Identify which cell holds the provided text, then report its [X, Y] central coordinate. 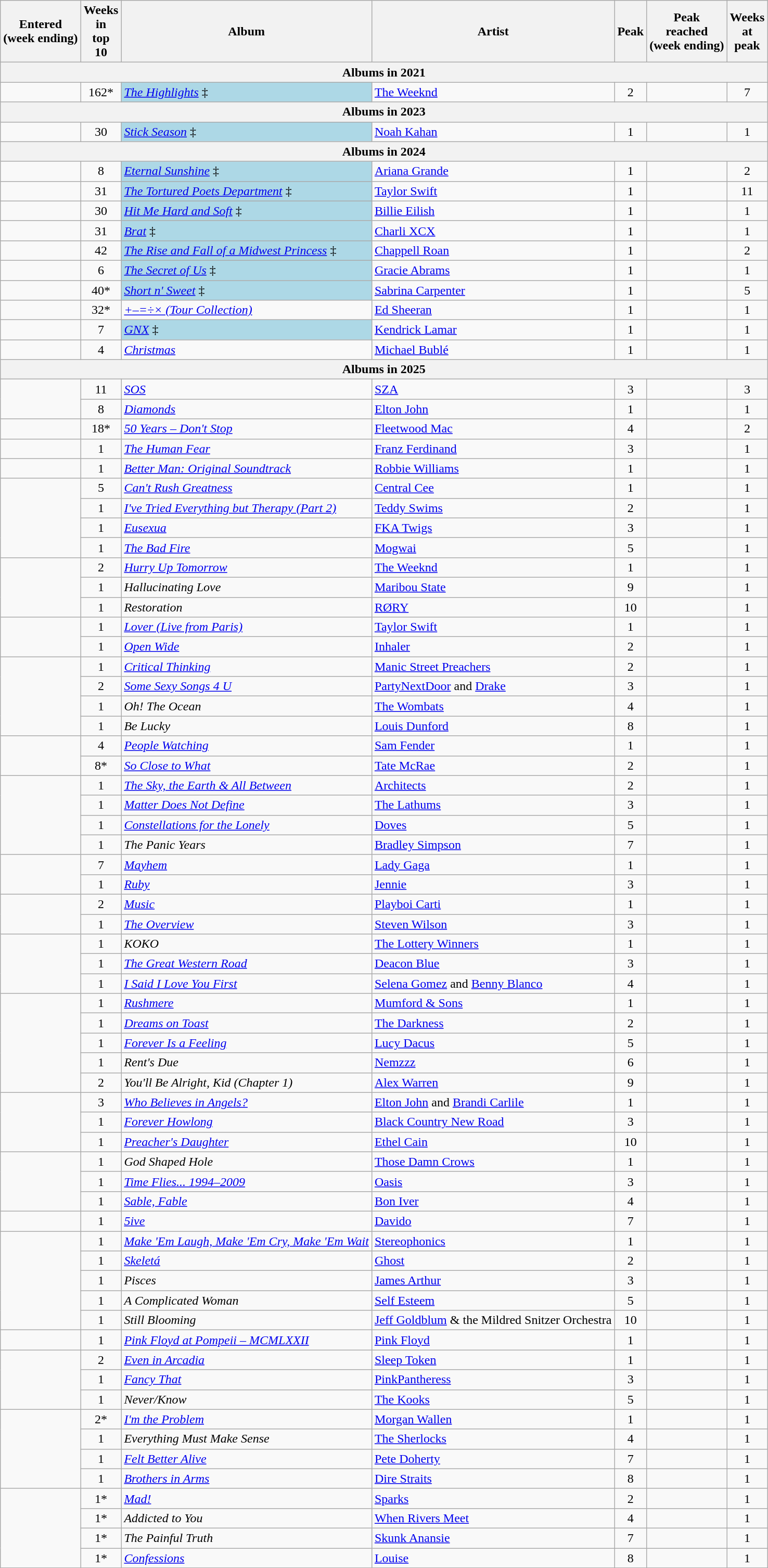
Critical Thinking [247, 667]
Entered (week ending) [41, 31]
Eusexua [247, 528]
Elton John [493, 409]
Steven Wilson [493, 924]
Can't Rush Greatness [247, 488]
Black Country New Road [493, 1122]
The Kooks [493, 1399]
Bon Iver [493, 1201]
Pink Floyd [493, 1340]
Album [247, 31]
RØRY [493, 607]
Forever Is a Feeling [247, 1043]
Diamonds [247, 409]
A Complicated Woman [247, 1301]
Manic Street Preachers [493, 667]
The Lottery Winners [493, 944]
The Overview [247, 924]
Dire Straits [493, 1478]
Rent's Due [247, 1063]
SOS [247, 389]
Be Lucky [247, 726]
James Arthur [493, 1281]
Who Believes in Angels? [247, 1102]
Tate McRae [493, 766]
Louis Dunford [493, 726]
Hit Me Hard and Soft ‡ [247, 211]
Jeff Goldblum & the Mildred Snitzer Orchestra [493, 1320]
5ive [247, 1221]
Charli XCX [493, 231]
KOKO [247, 944]
Open Wide [247, 647]
Nemzzz [493, 1063]
Doves [493, 825]
The Sherlocks [493, 1439]
Pink Floyd at Pompeii – MCMLXXII [247, 1340]
Franz Ferdinand [493, 449]
Hurry Up Tomorrow [247, 567]
GNX ‡ [247, 330]
Pisces [247, 1281]
Louise [493, 1558]
Ariana Grande [493, 171]
Mogwai [493, 547]
Central Cee [493, 488]
Gracie Abrams [493, 270]
Short n' Sweet ‡ [247, 290]
Elton John and Brandi Carlile [493, 1102]
Never/Know [247, 1399]
I Said I Love You First [247, 984]
42 [101, 250]
The Sky, the Earth & All Between [247, 785]
The Painful Truth [247, 1538]
Bradley Simpson [493, 845]
40* [101, 290]
Artist [493, 31]
The Panic Years [247, 845]
Jennie [493, 884]
Playboi Carti [493, 904]
Some Sexy Songs 4 U [247, 686]
Make 'Em Laugh, Make 'Em Cry, Make 'Em Wait [247, 1241]
+–=÷× (Tour Collection) [247, 310]
Eternal Sunshine ‡ [247, 171]
Billie Eilish [493, 211]
Noah Kahan [493, 132]
The Lathums [493, 805]
Mayhem [247, 864]
Better Man: Original Soundtrack [247, 468]
Everything Must Make Sense [247, 1439]
Dreams on Toast [247, 1023]
The Darkness [493, 1023]
Constellations for the Lonely [247, 825]
Ed Sheeran [493, 310]
Fleetwood Mac [493, 429]
Skeletá [247, 1261]
18* [101, 429]
2* [101, 1419]
The Bad Fire [247, 547]
Peakreached (week ending) [687, 31]
50 Years – Don't Stop [247, 429]
I've Tried Everything but Therapy (Part 2) [247, 508]
Lucy Dacus [493, 1043]
Preacher's Daughter [247, 1142]
Architects [493, 785]
Lover (Live from Paris) [247, 627]
Ruby [247, 884]
Mad! [247, 1498]
Maribou State [493, 587]
You'll Be Alright, Kid (Chapter 1) [247, 1082]
Albums in 2023 [384, 112]
Rushmere [247, 1003]
The Secret of Us ‡ [247, 270]
The Wombats [493, 706]
PinkPantheress [493, 1380]
People Watching [247, 746]
Matter Does Not Define [247, 805]
Brat ‡ [247, 231]
The Human Fear [247, 449]
So Close to What [247, 766]
Teddy Swims [493, 508]
PartyNextDoor and Drake [493, 686]
The Tortured Poets Department ‡ [247, 191]
I'm the Problem [247, 1419]
Those Damn Crows [493, 1162]
Addicted to You [247, 1518]
Weeksatpeak [747, 31]
Felt Better Alive [247, 1459]
Albums in 2025 [384, 369]
Ghost [493, 1261]
Self Esteem [493, 1301]
8* [101, 766]
Confessions [247, 1558]
Oasis [493, 1181]
SZA [493, 389]
Sleep Token [493, 1360]
The Rise and Fall of a Midwest Princess ‡ [247, 250]
Time Flies... 1994–2009 [247, 1181]
Sparks [493, 1498]
The Highlights ‡ [247, 92]
Michael Bublé [493, 350]
Pete Doherty [493, 1459]
Peak [631, 31]
Albums in 2024 [384, 151]
Oh! The Ocean [247, 706]
Kendrick Lamar [493, 330]
Skunk Anansie [493, 1538]
FKA Twigs [493, 528]
Inhaler [493, 647]
162* [101, 92]
Alex Warren [493, 1082]
Restoration [247, 607]
Stereophonics [493, 1241]
Mumford & Sons [493, 1003]
Even in Arcadia [247, 1360]
Chappell Roan [493, 250]
God Shaped Hole [247, 1162]
Sabrina Carpenter [493, 290]
Ethel Cain [493, 1142]
Forever Howlong [247, 1122]
Davido [493, 1221]
Deacon Blue [493, 964]
Robbie Williams [493, 468]
When Rivers Meet [493, 1518]
Fancy That [247, 1380]
Weeksintop10 [101, 31]
Lady Gaga [493, 864]
The Great Western Road [247, 964]
Morgan Wallen [493, 1419]
Brothers in Arms [247, 1478]
Hallucinating Love [247, 587]
Selena Gomez and Benny Blanco [493, 984]
Sam Fender [493, 746]
Still Blooming [247, 1320]
Albums in 2021 [384, 72]
Stick Season ‡ [247, 132]
32* [101, 310]
Music [247, 904]
Christmas [247, 350]
Sable, Fable [247, 1201]
